Capture the cell that displays the provided text and extract its [x, y] central coordinate. 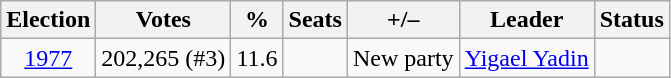
Election [48, 20]
Votes [164, 20]
11.6 [257, 58]
Seats [315, 20]
New party [403, 58]
202,265 (#3) [164, 58]
+/– [403, 20]
Status [632, 20]
Leader [526, 20]
% [257, 20]
Yigael Yadin [526, 58]
1977 [48, 58]
